Scan for the cell matching the given text and deliver its [x, y] coordinate at center. 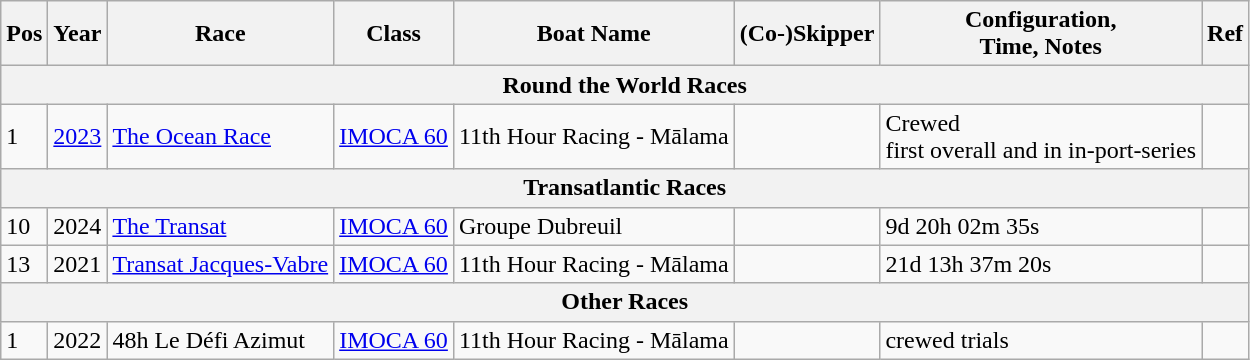
2022 [78, 340]
Other Races [625, 302]
crewed trials [1041, 340]
The Transat [220, 226]
Race [220, 34]
Boat Name [594, 34]
2023 [78, 136]
Year [78, 34]
2024 [78, 226]
The Ocean Race [220, 136]
Ref [1226, 34]
Transat Jacques-Vabre [220, 264]
2021 [78, 264]
48h Le Défi Azimut [220, 340]
9d 20h 02m 35s [1041, 226]
Class [394, 34]
10 [24, 226]
21d 13h 37m 20s [1041, 264]
13 [24, 264]
Groupe Dubreuil [594, 226]
Crewedfirst overall and in in-port-series [1041, 136]
Transatlantic Races [625, 188]
Configuration,Time, Notes [1041, 34]
Pos [24, 34]
Round the World Races [625, 85]
(Co-)Skipper [807, 34]
